Return [x, y] of the center of cell containing provided text 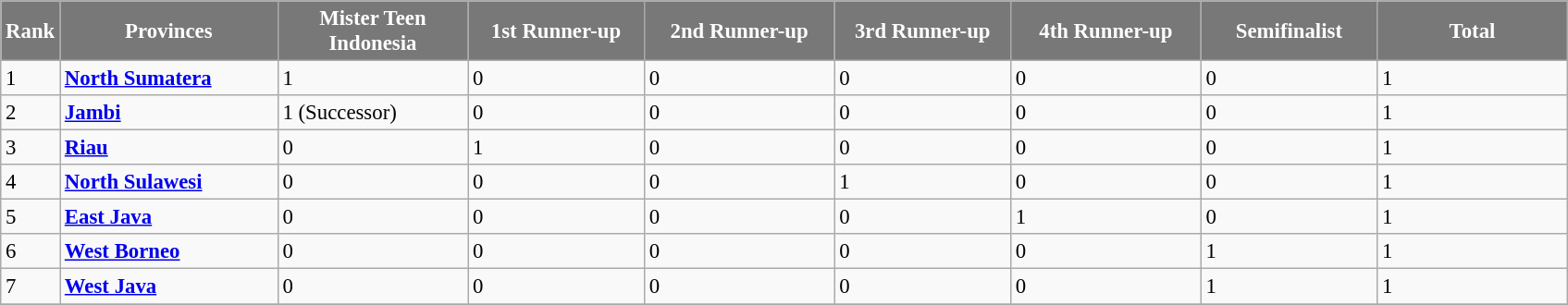
Jambi [169, 113]
2 [31, 113]
2nd Runner-up [739, 31]
West Borneo [169, 252]
Semifinalist [1290, 31]
Total [1473, 31]
West Java [169, 287]
East Java [169, 217]
North Sumatera [169, 79]
Rank [31, 31]
Mister Teen Indonesia [373, 31]
Riau [169, 148]
3 [31, 148]
1st Runner-up [557, 31]
Provinces [169, 31]
North Sulawesi [169, 182]
5 [31, 217]
4 [31, 182]
4th Runner-up [1106, 31]
1 (Successor) [373, 113]
3rd Runner-up [923, 31]
7 [31, 287]
6 [31, 252]
